Provide the [X, Y] coordinate of the cell's center where the given text is located.  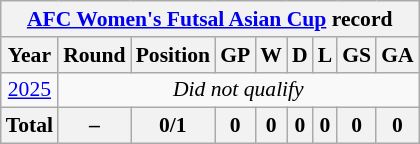
GS [356, 55]
AFC Women's Futsal Asian Cup record [210, 19]
Year [30, 55]
Did not qualify [238, 90]
L [326, 55]
GA [398, 55]
Round [94, 55]
2025 [30, 90]
0/1 [173, 126]
GP [235, 55]
Position [173, 55]
Total [30, 126]
D [300, 55]
– [94, 126]
W [271, 55]
